From the cell containing the given text, extract its center point as (x, y) coordinate. 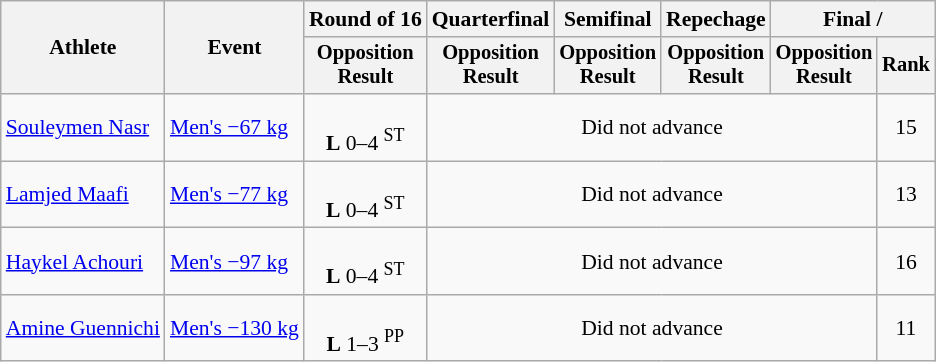
Haykel Achouri (83, 262)
16 (906, 262)
Souleymen Nasr (83, 128)
13 (906, 194)
Final / (853, 19)
L 1–3 PP (366, 328)
11 (906, 328)
Men's −67 kg (234, 128)
Lamjed Maafi (83, 194)
Round of 16 (366, 19)
Rank (906, 66)
Repechage (716, 19)
Semifinal (608, 19)
Men's −130 kg (234, 328)
Amine Guennichi (83, 328)
Athlete (83, 48)
Quarterfinal (491, 19)
Men's −77 kg (234, 194)
15 (906, 128)
Event (234, 48)
Men's −97 kg (234, 262)
